Locate the cell with the specified text and output its (X, Y) center coordinate. 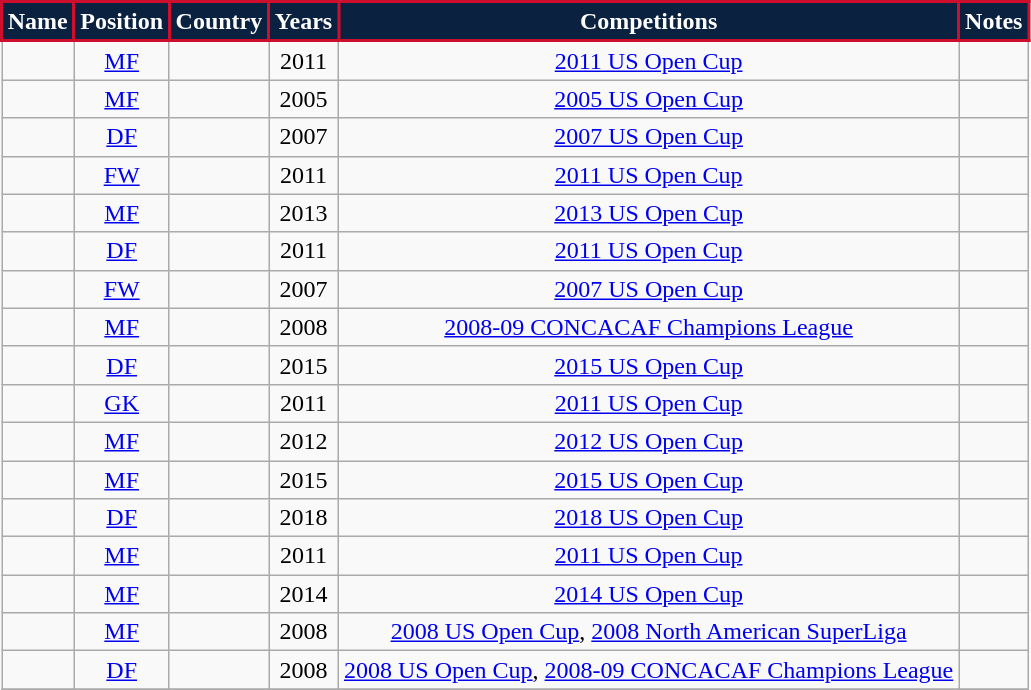
2012 (304, 441)
2012 US Open Cup (648, 441)
2018 (304, 518)
Competitions (648, 22)
2018 US Open Cup (648, 518)
2013 (304, 213)
Country (218, 22)
GK (122, 403)
2014 (304, 594)
Years (304, 22)
Position (122, 22)
2008 US Open Cup, 2008 North American SuperLiga (648, 632)
Name (38, 22)
Notes (994, 22)
2008 US Open Cup, 2008-09 CONCACAF Champions League (648, 670)
2014 US Open Cup (648, 594)
2008-09 CONCACAF Champions League (648, 327)
2005 (304, 99)
2013 US Open Cup (648, 213)
2005 US Open Cup (648, 99)
